Detect which cell encompasses the target text, then output its (X, Y) center coordinate. 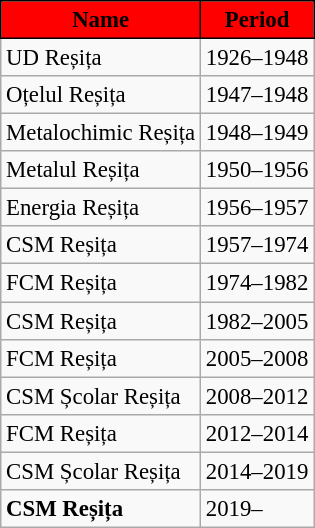
2014–2019 (258, 471)
Metalul Reșița (101, 170)
1982–2005 (258, 321)
Metalochimic Reșița (101, 133)
1974–1982 (258, 283)
1957–1974 (258, 245)
1947–1948 (258, 95)
1950–1956 (258, 170)
1926–1948 (258, 58)
2019– (258, 509)
Name (101, 20)
Period (258, 20)
2012–2014 (258, 433)
Oțelul Reșița (101, 95)
UD Reșița (101, 58)
2005–2008 (258, 358)
1956–1957 (258, 208)
Energia Reșița (101, 208)
2008–2012 (258, 396)
1948–1949 (258, 133)
